Pinpoint the cell where the given text exists, returning its (X, Y) midpoint coordinate. 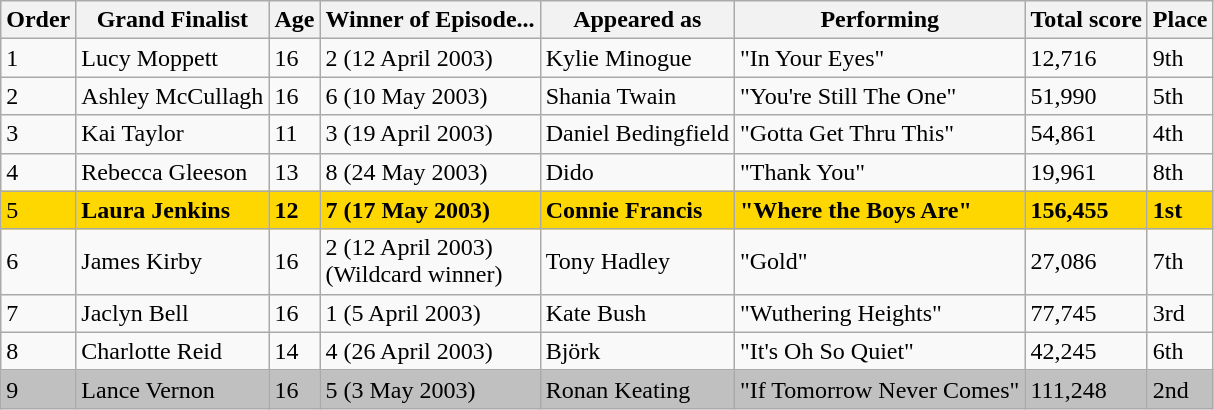
Kai Taylor (172, 134)
19,961 (1086, 172)
111,248 (1086, 389)
12,716 (1086, 58)
Rebecca Gleeson (172, 172)
9 (38, 389)
8 (38, 351)
2nd (1180, 389)
Place (1180, 20)
51,990 (1086, 96)
3rd (1180, 313)
Winner of Episode... (430, 20)
1st (1180, 210)
Order (38, 20)
14 (294, 351)
Lance Vernon (172, 389)
77,745 (1086, 313)
Tony Hadley (637, 262)
7 (38, 313)
Charlotte Reid (172, 351)
1 (5 April 2003) (430, 313)
"Gotta Get Thru This" (879, 134)
54,861 (1086, 134)
4th (1180, 134)
1 (38, 58)
"In Your Eyes" (879, 58)
"Thank You" (879, 172)
"Where the Boys Are" (879, 210)
"Gold" (879, 262)
Ronan Keating (637, 389)
Laura Jenkins (172, 210)
6th (1180, 351)
"If Tomorrow Never Comes" (879, 389)
3 (19 April 2003) (430, 134)
Daniel Bedingfield (637, 134)
7th (1180, 262)
9th (1180, 58)
Performing (879, 20)
Kylie Minogue (637, 58)
Jaclyn Bell (172, 313)
"Wuthering Heights" (879, 313)
6 (10 May 2003) (430, 96)
"It's Oh So Quiet" (879, 351)
Connie Francis (637, 210)
"You're Still The One" (879, 96)
42,245 (1086, 351)
2 (38, 96)
James Kirby (172, 262)
Grand Finalist (172, 20)
Total score (1086, 20)
5th (1180, 96)
7 (17 May 2003) (430, 210)
8th (1180, 172)
Björk (637, 351)
13 (294, 172)
Dido (637, 172)
3 (38, 134)
2 (12 April 2003) (430, 58)
Kate Bush (637, 313)
Age (294, 20)
8 (24 May 2003) (430, 172)
6 (38, 262)
5 (3 May 2003) (430, 389)
Shania Twain (637, 96)
12 (294, 210)
11 (294, 134)
Lucy Moppett (172, 58)
Ashley McCullagh (172, 96)
Appeared as (637, 20)
5 (38, 210)
4 (38, 172)
4 (26 April 2003) (430, 351)
2 (12 April 2003)(Wildcard winner) (430, 262)
156,455 (1086, 210)
27,086 (1086, 262)
